Output the (x, y) coordinate of the center of the cell containing the given text.  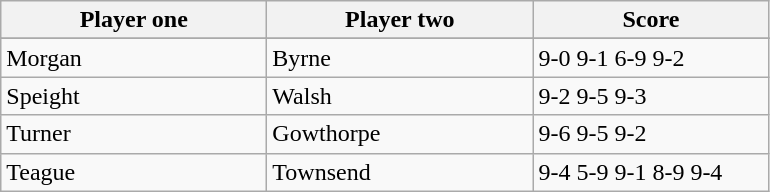
9-6 9-5 9-2 (651, 134)
Byrne (400, 58)
Score (651, 20)
9-4 5-9 9-1 8-9 9-4 (651, 172)
9-2 9-5 9-3 (651, 96)
Player one (134, 20)
Gowthorpe (400, 134)
Speight (134, 96)
Teague (134, 172)
Walsh (400, 96)
Townsend (400, 172)
Morgan (134, 58)
9-0 9-1 6-9 9-2 (651, 58)
Player two (400, 20)
Turner (134, 134)
